Find where the given text appears and provide that cell's center as [X, Y] coordinate. 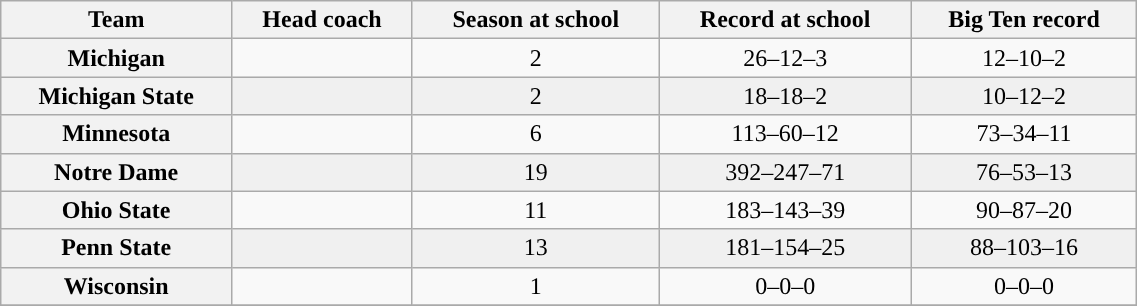
6 [536, 134]
Season at school [536, 20]
88–103–16 [1024, 248]
10–12–2 [1024, 96]
11 [536, 210]
13 [536, 248]
1 [536, 286]
Ohio State [116, 210]
Team [116, 20]
Michigan State [116, 96]
90–87–20 [1024, 210]
113–60–12 [785, 134]
12–10–2 [1024, 58]
26–12–3 [785, 58]
Big Ten record [1024, 20]
181–154–25 [785, 248]
Wisconsin [116, 286]
Head coach [322, 20]
183–143–39 [785, 210]
Notre Dame [116, 172]
19 [536, 172]
76–53–13 [1024, 172]
73–34–11 [1024, 134]
Minnesota [116, 134]
Penn State [116, 248]
Michigan [116, 58]
18–18–2 [785, 96]
392–247–71 [785, 172]
Record at school [785, 20]
